Output the [X, Y] coordinate of the center of the cell containing the given text.  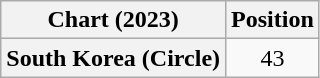
South Korea (Circle) [114, 58]
Chart (2023) [114, 20]
Position [273, 20]
43 [273, 58]
